Return [x, y] of the center of cell containing provided text 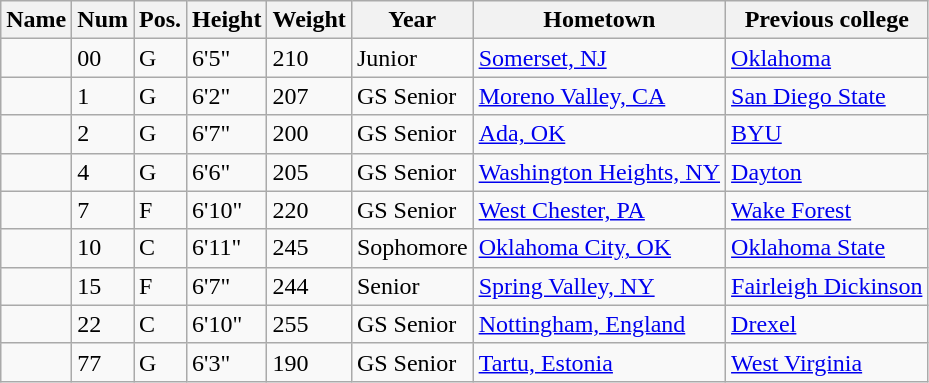
15 [103, 286]
Fairleigh Dickinson [827, 286]
1 [103, 96]
Oklahoma State [827, 248]
Year [412, 20]
Name [36, 20]
Washington Heights, NY [599, 172]
6'2" [227, 96]
6'6" [227, 172]
255 [309, 324]
Nottingham, England [599, 324]
6'11" [227, 248]
San Diego State [827, 96]
205 [309, 172]
210 [309, 58]
Oklahoma [827, 58]
7 [103, 210]
22 [103, 324]
West Chester, PA [599, 210]
Sophomore [412, 248]
Weight [309, 20]
220 [309, 210]
4 [103, 172]
2 [103, 134]
Oklahoma City, OK [599, 248]
Somerset, NJ [599, 58]
Previous college [827, 20]
Dayton [827, 172]
Senior [412, 286]
190 [309, 362]
00 [103, 58]
Hometown [599, 20]
Spring Valley, NY [599, 286]
77 [103, 362]
Height [227, 20]
6'3" [227, 362]
West Virginia [827, 362]
244 [309, 286]
6'5" [227, 58]
Junior [412, 58]
BYU [827, 134]
Num [103, 20]
207 [309, 96]
10 [103, 248]
Ada, OK [599, 134]
Drexel [827, 324]
Pos. [160, 20]
245 [309, 248]
Moreno Valley, CA [599, 96]
Wake Forest [827, 210]
Tartu, Estonia [599, 362]
200 [309, 134]
